Return the (x, y) coordinate for the center point of the cell that contains the specified text.  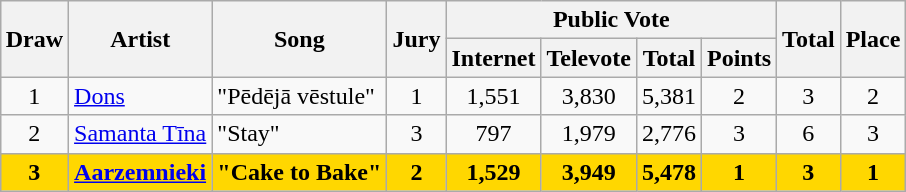
Song (300, 39)
Draw (34, 39)
Samanta Tīna (140, 134)
5,478 (668, 172)
"Cake to Bake" (300, 172)
1,979 (588, 134)
Aarzemnieki (140, 172)
"Stay" (300, 134)
1,529 (494, 172)
"Pēdējā vēstule" (300, 96)
1,551 (494, 96)
3,949 (588, 172)
Dons (140, 96)
Public Vote (612, 20)
797 (494, 134)
Points (740, 58)
Internet (494, 58)
2,776 (668, 134)
6 (809, 134)
5,381 (668, 96)
3,830 (588, 96)
Artist (140, 39)
Place (873, 39)
Jury (416, 39)
Televote (588, 58)
